Scan for the cell matching the given text and deliver its (X, Y) coordinate at center. 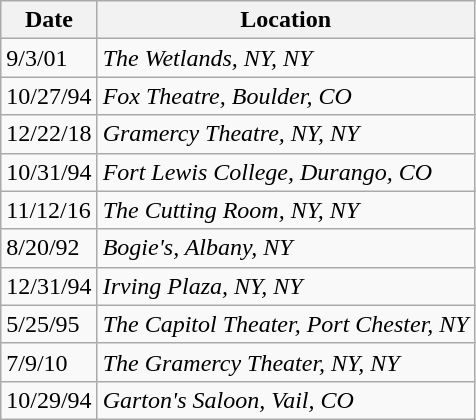
The Capitol Theater, Port Chester, NY (286, 324)
12/22/18 (49, 134)
12/31/94 (49, 286)
Bogie's, Albany, NY (286, 248)
11/12/16 (49, 210)
9/3/01 (49, 58)
Garton's Saloon, Vail, CO (286, 400)
5/25/95 (49, 324)
The Wetlands, NY, NY (286, 58)
7/9/10 (49, 362)
The Cutting Room, NY, NY (286, 210)
The Gramercy Theater, NY, NY (286, 362)
Location (286, 20)
10/29/94 (49, 400)
10/31/94 (49, 172)
Fox Theatre, Boulder, CO (286, 96)
10/27/94 (49, 96)
8/20/92 (49, 248)
Date (49, 20)
Gramercy Theatre, NY, NY (286, 134)
Fort Lewis College, Durango, CO (286, 172)
Irving Plaza, NY, NY (286, 286)
